Extract the [x, y] coordinate from the center of the cell holding the provided text.  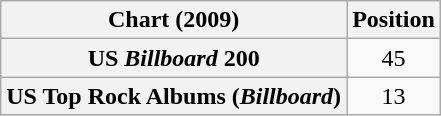
45 [394, 58]
US Billboard 200 [174, 58]
US Top Rock Albums (Billboard) [174, 96]
Position [394, 20]
Chart (2009) [174, 20]
13 [394, 96]
